Scan for the cell matching the given text and deliver its [x, y] coordinate at center. 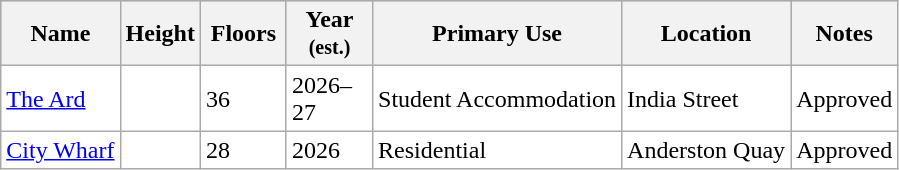
Anderston Quay [706, 150]
Notes [844, 34]
28 [243, 150]
36 [243, 98]
Name [60, 34]
Primary Use [498, 34]
Residential [498, 150]
Student Accommodation [498, 98]
Floors [243, 34]
The Ard [60, 98]
2026 [329, 150]
Year (est.) [329, 34]
Location [706, 34]
India Street [706, 98]
2026–27 [329, 98]
Height [160, 34]
City Wharf [60, 150]
